Extract the (x, y) coordinate from the center of the cell holding the provided text.  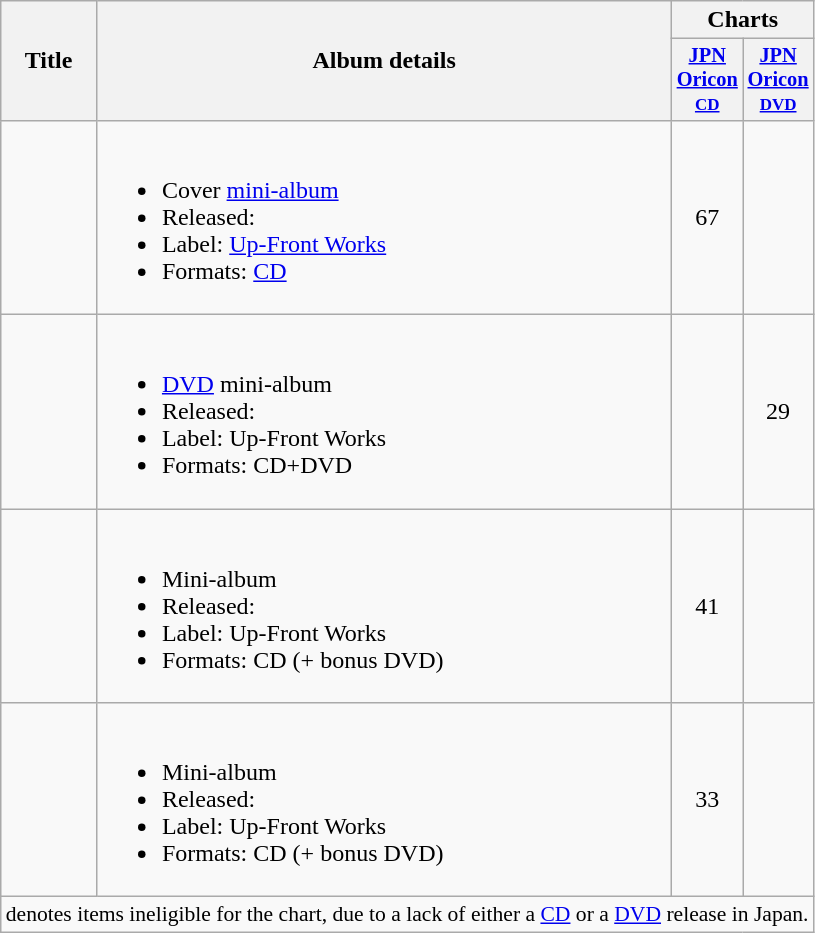
denotes items ineligible for the chart, due to a lack of either a CD or a DVD release in Japan. (408, 915)
33 (708, 800)
JPNOriconCD (708, 80)
JPNOriconDVD (778, 80)
29 (778, 412)
41 (708, 606)
Cover mini-albumReleased: Label: Up-Front WorksFormats: CD (384, 217)
67 (708, 217)
DVD mini-albumReleased: Label: Up-Front WorksFormats: CD+DVD (384, 412)
Album details (384, 61)
Title (49, 61)
Charts (743, 20)
